Detect which cell encompasses the target text, then output its [X, Y] center coordinate. 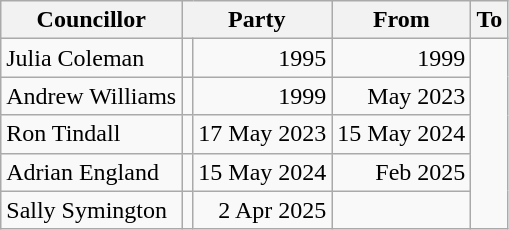
Feb 2025 [402, 172]
Adrian England [92, 172]
Julia Coleman [92, 58]
May 2023 [402, 96]
Sally Symington [92, 210]
1995 [262, 58]
2 Apr 2025 [262, 210]
Party [257, 20]
17 May 2023 [262, 134]
From [402, 20]
Andrew Williams [92, 96]
Ron Tindall [92, 134]
To [490, 20]
Councillor [92, 20]
